Search for the cell housing the specified text and yield its (X, Y) center coordinate. 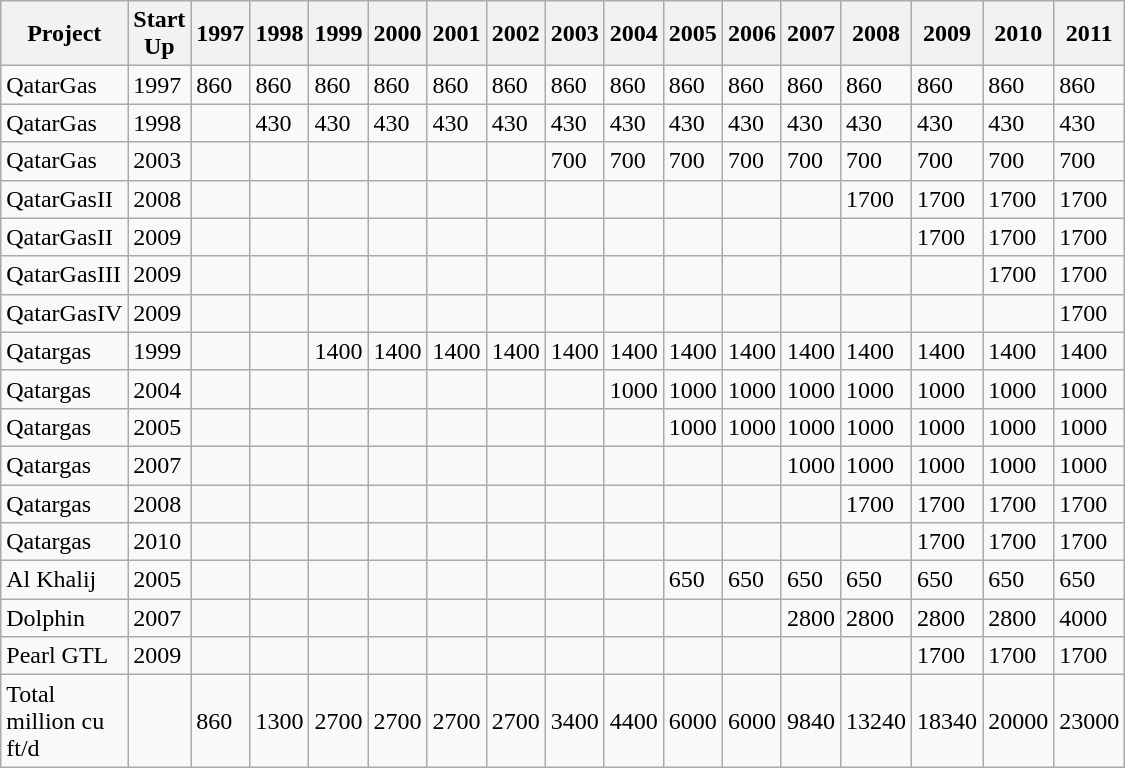
2011 (1090, 34)
Start Up (160, 34)
Pearl GTL (64, 656)
4000 (1090, 618)
2000 (398, 34)
9840 (810, 721)
Total million cu ft/d (64, 721)
4400 (634, 721)
2001 (456, 34)
20000 (1018, 721)
Dolphin (64, 618)
Al Khalij (64, 580)
18340 (948, 721)
3400 (574, 721)
QatarGasIII (64, 275)
13240 (876, 721)
QatarGasIV (64, 313)
23000 (1090, 721)
2002 (516, 34)
2006 (752, 34)
1300 (280, 721)
Project (64, 34)
